Return the (x, y) coordinate for the center point of the cell that contains the specified text.  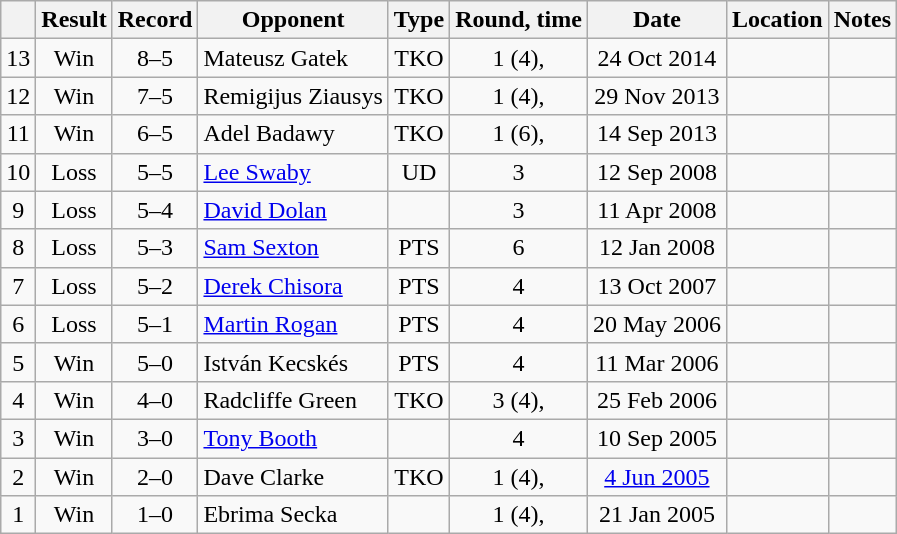
5–3 (155, 248)
Martin Rogan (293, 324)
12 (18, 96)
Ebrima Secka (293, 515)
David Dolan (293, 210)
14 Sep 2013 (656, 134)
11 Apr 2008 (656, 210)
5–2 (155, 286)
13 (18, 58)
10 Sep 2005 (656, 438)
Remigijus Ziausys (293, 96)
4 Jun 2005 (656, 477)
2 (18, 477)
9 (18, 210)
1 (6), (519, 134)
István Kecskés (293, 362)
Tony Booth (293, 438)
Round, time (519, 20)
Adel Badawy (293, 134)
5–4 (155, 210)
8–5 (155, 58)
3 (4), (519, 400)
24 Oct 2014 (656, 58)
Dave Clarke (293, 477)
5–0 (155, 362)
5–5 (155, 172)
12 Sep 2008 (656, 172)
10 (18, 172)
Notes (862, 20)
Mateusz Gatek (293, 58)
4–0 (155, 400)
UD (418, 172)
Opponent (293, 20)
5 (18, 362)
Result (74, 20)
Lee Swaby (293, 172)
21 Jan 2005 (656, 515)
5–1 (155, 324)
12 Jan 2008 (656, 248)
2–0 (155, 477)
Radcliffe Green (293, 400)
11 (18, 134)
3–0 (155, 438)
7–5 (155, 96)
Sam Sexton (293, 248)
13 Oct 2007 (656, 286)
29 Nov 2013 (656, 96)
11 Mar 2006 (656, 362)
Type (418, 20)
Date (656, 20)
6–5 (155, 134)
7 (18, 286)
1–0 (155, 515)
25 Feb 2006 (656, 400)
20 May 2006 (656, 324)
Location (777, 20)
Record (155, 20)
1 (18, 515)
Derek Chisora (293, 286)
8 (18, 248)
